Capture the cell that displays the provided text and extract its [X, Y] central coordinate. 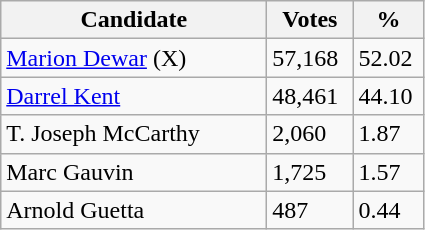
52.02 [388, 58]
0.44 [388, 210]
1.57 [388, 172]
Arnold Guetta [134, 210]
1,725 [310, 172]
% [388, 20]
44.10 [388, 96]
Marc Gauvin [134, 172]
2,060 [310, 134]
487 [310, 210]
Darrel Kent [134, 96]
Marion Dewar (X) [134, 58]
T. Joseph McCarthy [134, 134]
Votes [310, 20]
57,168 [310, 58]
48,461 [310, 96]
Candidate [134, 20]
1.87 [388, 134]
